Pinpoint the cell where the given text exists, returning its (x, y) midpoint coordinate. 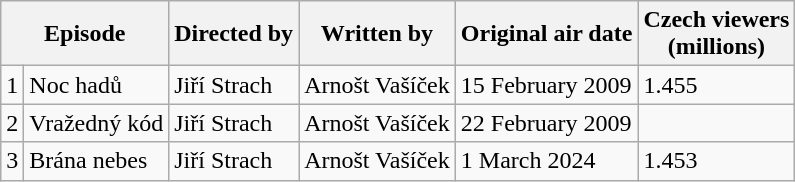
1.453 (716, 161)
Directed by (234, 34)
1 (12, 85)
3 (12, 161)
Noc hadů (96, 85)
22 February 2009 (546, 123)
Czech viewers(millions) (716, 34)
15 February 2009 (546, 85)
Brána nebes (96, 161)
1.455 (716, 85)
Written by (378, 34)
2 (12, 123)
Original air date (546, 34)
Vražedný kód (96, 123)
1 March 2024 (546, 161)
Episode (85, 34)
